Find where the given text appears and provide that cell's center as [X, Y] coordinate. 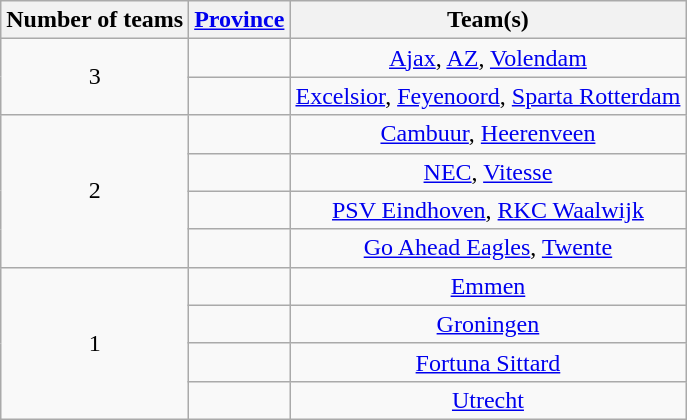
PSV Eindhoven, RKC Waalwijk [488, 210]
Emmen [488, 286]
Groningen [488, 324]
Province [240, 20]
Team(s) [488, 20]
Number of teams [95, 20]
Fortuna Sittard [488, 362]
3 [95, 77]
2 [95, 191]
Cambuur, Heerenveen [488, 134]
1 [95, 343]
Utrecht [488, 400]
NEC, Vitesse [488, 172]
Excelsior, Feyenoord, Sparta Rotterdam [488, 96]
Ajax, AZ, Volendam [488, 58]
Go Ahead Eagles, Twente [488, 248]
